Provide the [x, y] coordinate of the cell's center where the given text is located.  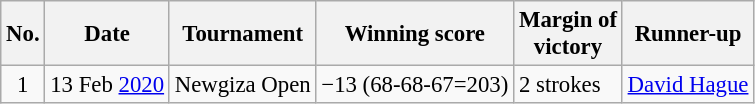
1 [23, 85]
Runner-up [688, 34]
David Hague [688, 85]
No. [23, 34]
Tournament [242, 34]
Newgiza Open [242, 85]
−13 (68-68-67=203) [415, 85]
13 Feb 2020 [107, 85]
Winning score [415, 34]
2 strokes [568, 85]
Date [107, 34]
Margin ofvictory [568, 34]
